Search for the cell housing the specified text and yield its (X, Y) center coordinate. 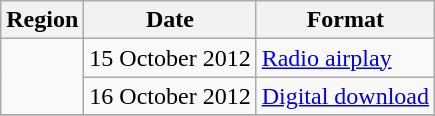
Region (42, 20)
15 October 2012 (170, 58)
Date (170, 20)
Radio airplay (345, 58)
16 October 2012 (170, 96)
Digital download (345, 96)
Format (345, 20)
